Detect which cell encompasses the target text, then output its [X, Y] center coordinate. 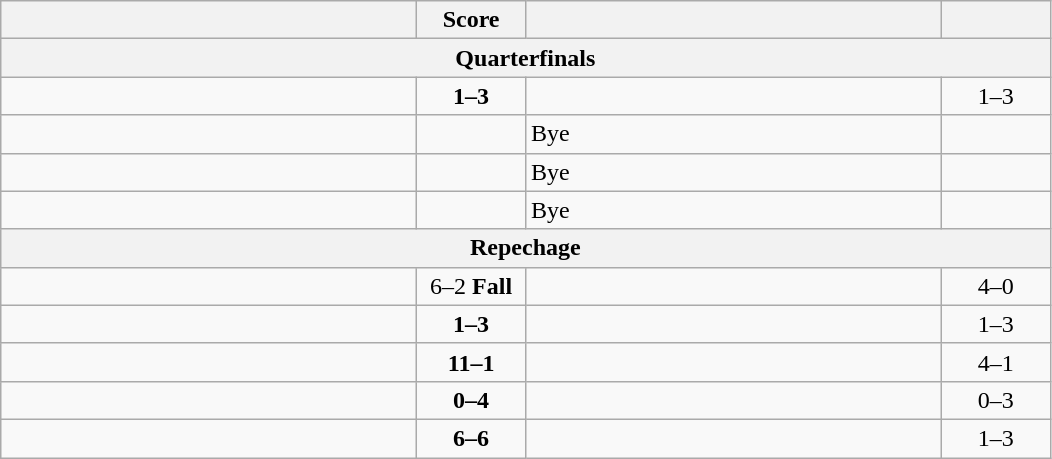
Repechage [526, 248]
11–1 [472, 362]
4–1 [996, 362]
0–4 [472, 400]
0–3 [996, 400]
Quarterfinals [526, 58]
6–2 Fall [472, 286]
Score [472, 20]
6–6 [472, 438]
4–0 [996, 286]
